Scan for the cell matching the given text and deliver its [x, y] coordinate at center. 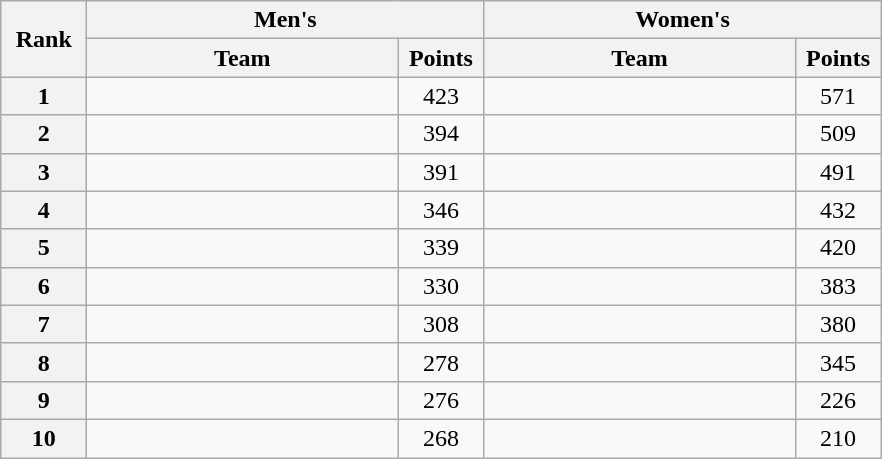
345 [838, 362]
2 [44, 134]
6 [44, 286]
268 [441, 438]
346 [441, 210]
571 [838, 96]
308 [441, 324]
423 [441, 96]
Rank [44, 39]
9 [44, 400]
3 [44, 172]
276 [441, 400]
210 [838, 438]
278 [441, 362]
491 [838, 172]
226 [838, 400]
420 [838, 248]
394 [441, 134]
Men's [286, 20]
Women's [682, 20]
8 [44, 362]
4 [44, 210]
1 [44, 96]
5 [44, 248]
7 [44, 324]
509 [838, 134]
330 [441, 286]
339 [441, 248]
391 [441, 172]
432 [838, 210]
380 [838, 324]
383 [838, 286]
10 [44, 438]
